Extract the (X, Y) coordinate from the center of the cell holding the provided text.  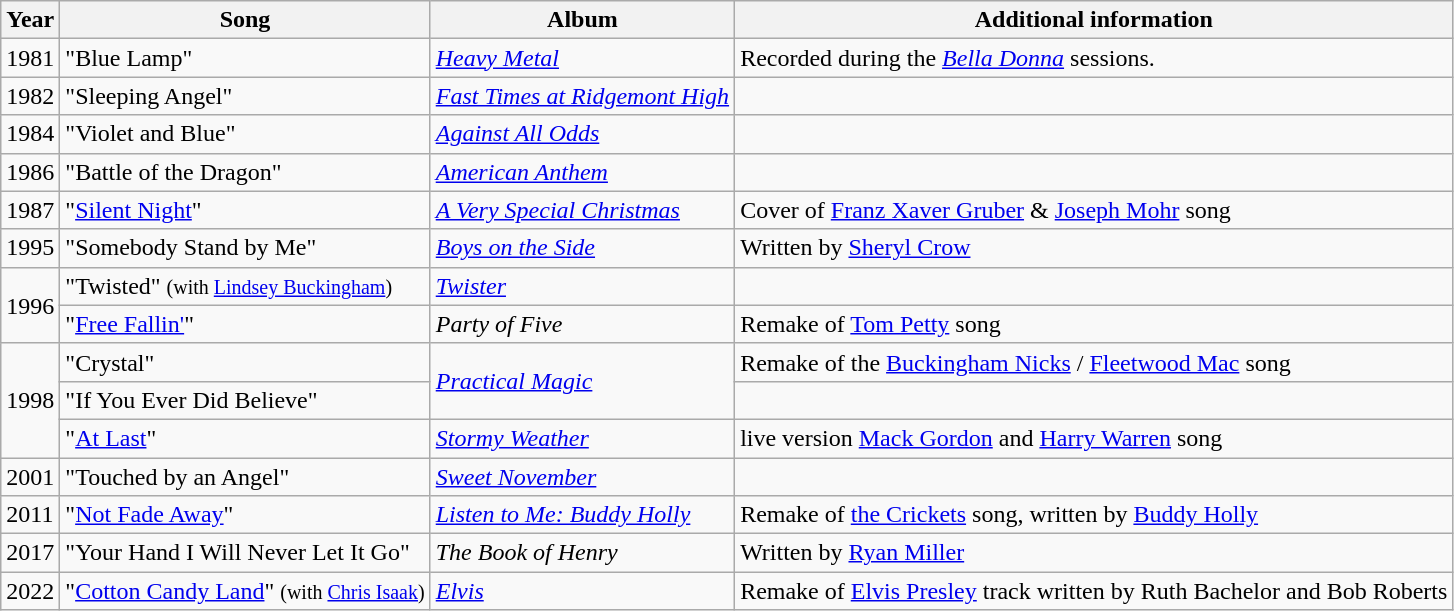
Twister (582, 286)
2017 (30, 553)
"Blue Lamp" (245, 58)
"Violet and Blue" (245, 134)
Written by Ryan Miller (1094, 553)
"Not Fade Away" (245, 515)
Practical Magic (582, 381)
Remake of Elvis Presley track written by Ruth Bachelor and Bob Roberts (1094, 591)
Song (245, 20)
Remake of the Buckingham Nicks / Fleetwood Mac song (1094, 362)
1996 (30, 305)
Listen to Me: Buddy Holly (582, 515)
Party of Five (582, 324)
Boys on the Side (582, 248)
"Cotton Candy Land" (with Chris Isaak) (245, 591)
2001 (30, 477)
"Crystal" (245, 362)
Recorded during the Bella Donna sessions. (1094, 58)
Album (582, 20)
Remake of Tom Petty song (1094, 324)
1984 (30, 134)
Written by Sheryl Crow (1094, 248)
"Twisted" (with Lindsey Buckingham) (245, 286)
"Free Fallin'" (245, 324)
Fast Times at Ridgemont High (582, 96)
live version Mack Gordon and Harry Warren song (1094, 438)
2011 (30, 515)
1995 (30, 248)
"Sleeping Angel" (245, 96)
"Somebody Stand by Me" (245, 248)
A Very Special Christmas (582, 210)
"If You Ever Did Believe" (245, 400)
"Your Hand I Will Never Let It Go" (245, 553)
1982 (30, 96)
2022 (30, 591)
Cover of Franz Xaver Gruber & Joseph Mohr song (1094, 210)
"Battle of the Dragon" (245, 172)
Remake of the Crickets song, written by Buddy Holly (1094, 515)
1981 (30, 58)
1986 (30, 172)
1998 (30, 400)
Sweet November (582, 477)
Against All Odds (582, 134)
Stormy Weather (582, 438)
American Anthem (582, 172)
"Silent Night" (245, 210)
The Book of Henry (582, 553)
Elvis (582, 591)
"Touched by an Angel" (245, 477)
Additional information (1094, 20)
Heavy Metal (582, 58)
1987 (30, 210)
"At Last" (245, 438)
Year (30, 20)
